From the cell containing the given text, extract its center point as [X, Y] coordinate. 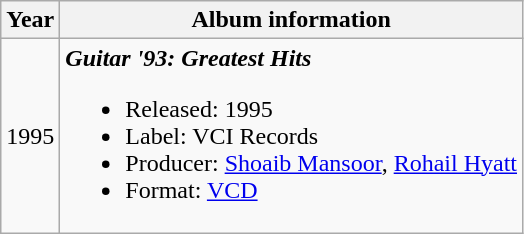
Album information [292, 20]
Year [30, 20]
Guitar '93: Greatest HitsReleased: 1995Label: VCI RecordsProducer: Shoaib Mansoor, Rohail HyattFormat: VCD [292, 136]
1995 [30, 136]
